Locate the cell with the specified text and output its [X, Y] center coordinate. 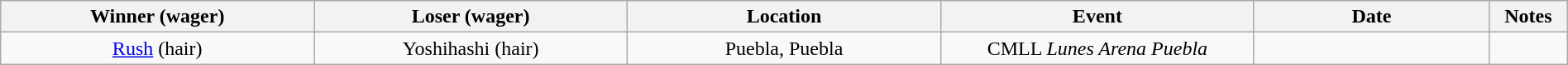
Loser (wager) [471, 17]
Winner (wager) [157, 17]
Event [1097, 17]
Yoshihashi (hair) [471, 48]
Date [1371, 17]
Rush (hair) [157, 48]
CMLL Lunes Arena Puebla [1097, 48]
Location [784, 17]
Notes [1528, 17]
Puebla, Puebla [784, 48]
